Provide the [x, y] coordinate of the cell's center where the given text is located.  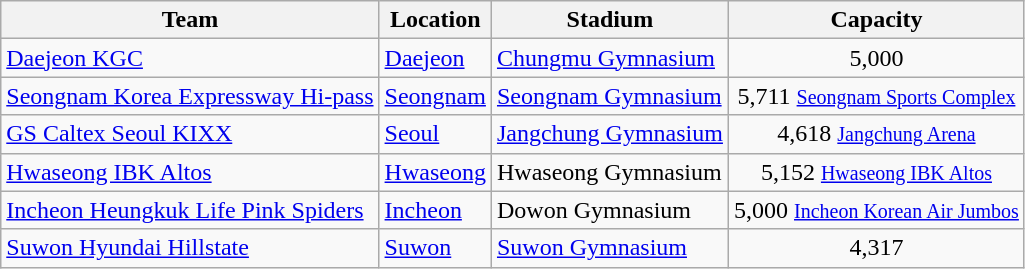
Daejeon KGC [190, 58]
Suwon Gymnasium [610, 248]
5,711 Seongnam Sports Complex [876, 96]
Dowon Gymnasium [610, 210]
4,618 Jangchung Arena [876, 134]
Suwon [435, 248]
Seoul [435, 134]
Seongnam [435, 96]
Hwaseong IBK Altos [190, 172]
Daejeon [435, 58]
Team [190, 20]
Seongnam Gymnasium [610, 96]
Hwaseong Gymnasium [610, 172]
Capacity [876, 20]
Incheon [435, 210]
Suwon Hyundai Hillstate [190, 248]
Hwaseong [435, 172]
Location [435, 20]
5,000 Incheon Korean Air Jumbos [876, 210]
Stadium [610, 20]
4,317 [876, 248]
Incheon Heungkuk Life Pink Spiders [190, 210]
GS Caltex Seoul KIXX [190, 134]
Seongnam Korea Expressway Hi-pass [190, 96]
5,000 [876, 58]
Chungmu Gymnasium [610, 58]
5,152 Hwaseong IBK Altos [876, 172]
Jangchung Gymnasium [610, 134]
